Output the [x, y] coordinate of the center of the cell containing the given text.  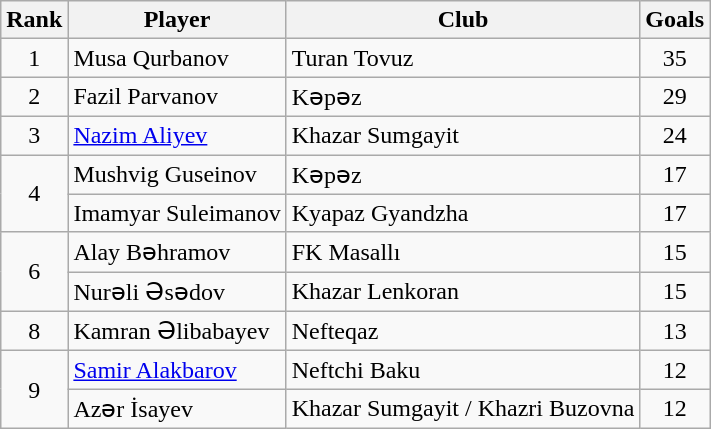
Azər İsayev [177, 409]
Rank [34, 20]
Khazar Sumgayit [463, 135]
3 [34, 135]
Alay Bəhramov [177, 252]
Club [463, 20]
Nurəli Əsədov [177, 292]
Khazar Sumgayit / Khazri Buzovna [463, 409]
Fazil Parvanov [177, 97]
Neftchi Baku [463, 370]
Nefteqaz [463, 331]
4 [34, 193]
35 [675, 58]
9 [34, 390]
29 [675, 97]
Samir Alakbarov [177, 370]
Kamran Əlibabayev [177, 331]
Player [177, 20]
6 [34, 272]
8 [34, 331]
1 [34, 58]
Goals [675, 20]
Mushvig Guseinov [177, 174]
Khazar Lenkoran [463, 292]
13 [675, 331]
Nazim Aliyev [177, 135]
Kyapaz Gyandzha [463, 213]
Imamyar Suleimanov [177, 213]
Musa Qurbanov [177, 58]
FK Masallı [463, 252]
24 [675, 135]
Turan Tovuz [463, 58]
2 [34, 97]
